Determine the [X, Y] coordinate at the center of the cell enclosing the given text.  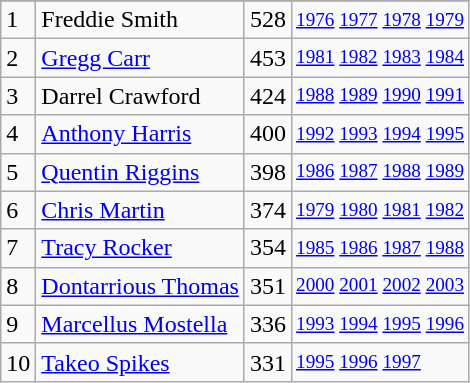
7 [18, 248]
424 [268, 96]
2 [18, 58]
1995 1996 1997 [380, 362]
1986 1987 1988 1989 [380, 172]
1992 1993 1994 1995 [380, 134]
336 [268, 324]
1988 1989 1990 1991 [380, 96]
Marcellus Mostella [140, 324]
374 [268, 210]
2000 2001 2002 2003 [380, 286]
1985 1986 1987 1988 [380, 248]
Quentin Riggins [140, 172]
Chris Martin [140, 210]
6 [18, 210]
1981 1982 1983 1984 [380, 58]
5 [18, 172]
400 [268, 134]
Freddie Smith [140, 20]
8 [18, 286]
Tracy Rocker [140, 248]
1979 1980 1981 1982 [380, 210]
Darrel Crawford [140, 96]
1993 1994 1995 1996 [380, 324]
Dontarrious Thomas [140, 286]
Takeo Spikes [140, 362]
354 [268, 248]
351 [268, 286]
1 [18, 20]
4 [18, 134]
398 [268, 172]
Gregg Carr [140, 58]
10 [18, 362]
528 [268, 20]
9 [18, 324]
1976 1977 1978 1979 [380, 20]
453 [268, 58]
Anthony Harris [140, 134]
3 [18, 96]
331 [268, 362]
